Capture the cell that displays the provided text and extract its (X, Y) central coordinate. 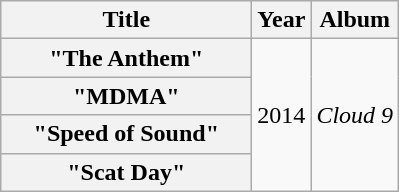
Year (282, 20)
2014 (282, 115)
"Speed of Sound" (126, 134)
Title (126, 20)
Cloud 9 (355, 115)
"MDMA" (126, 96)
"Scat Day" (126, 172)
Album (355, 20)
"The Anthem" (126, 58)
